Pinpoint the cell where the given text exists, returning its (x, y) midpoint coordinate. 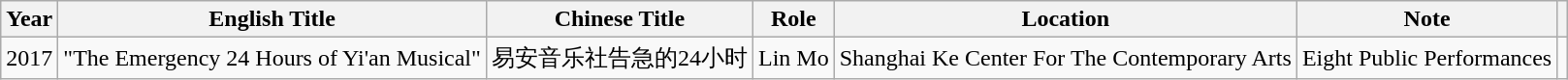
English Title (272, 19)
Note (1426, 19)
Shanghai Ke Center For The Contemporary Arts (1065, 58)
Role (793, 19)
Eight Public Performances (1426, 58)
Lin Mo (793, 58)
Chinese Title (619, 19)
Location (1065, 19)
Year (29, 19)
2017 (29, 58)
易安音乐社告急的24小时 (619, 58)
"The Emergency 24 Hours of Yi'an Musical" (272, 58)
